Scan for the cell matching the given text and deliver its (X, Y) coordinate at center. 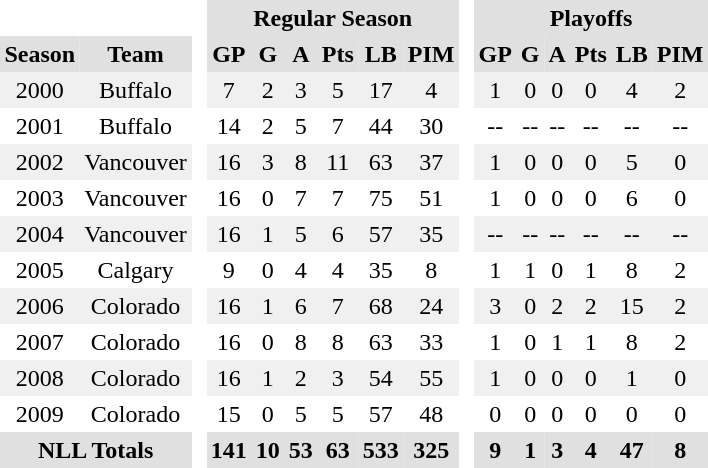
533 (380, 450)
17 (380, 90)
2006 (40, 306)
2005 (40, 270)
53 (300, 450)
24 (431, 306)
141 (228, 450)
10 (268, 450)
68 (380, 306)
2009 (40, 414)
Calgary (136, 270)
2008 (40, 378)
55 (431, 378)
2002 (40, 162)
33 (431, 342)
Regular Season (332, 18)
Team (136, 54)
51 (431, 198)
30 (431, 126)
44 (380, 126)
2004 (40, 234)
2001 (40, 126)
2003 (40, 198)
Playoffs (591, 18)
54 (380, 378)
47 (632, 450)
Season (40, 54)
11 (338, 162)
NLL Totals (96, 450)
37 (431, 162)
75 (380, 198)
48 (431, 414)
2000 (40, 90)
325 (431, 450)
2007 (40, 342)
14 (228, 126)
